Provide the (X, Y) coordinate of the cell's center where the given text is located.  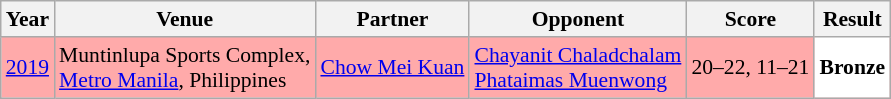
Partner (392, 19)
Result (852, 19)
Muntinlupa Sports Complex,Metro Manila, Philippines (184, 68)
2019 (28, 68)
Chow Mei Kuan (392, 68)
Chayanit Chaladchalam Phataimas Muenwong (578, 68)
20–22, 11–21 (750, 68)
Opponent (578, 19)
Bronze (852, 68)
Year (28, 19)
Venue (184, 19)
Score (750, 19)
